Locate the cell with the specified text and output its (X, Y) center coordinate. 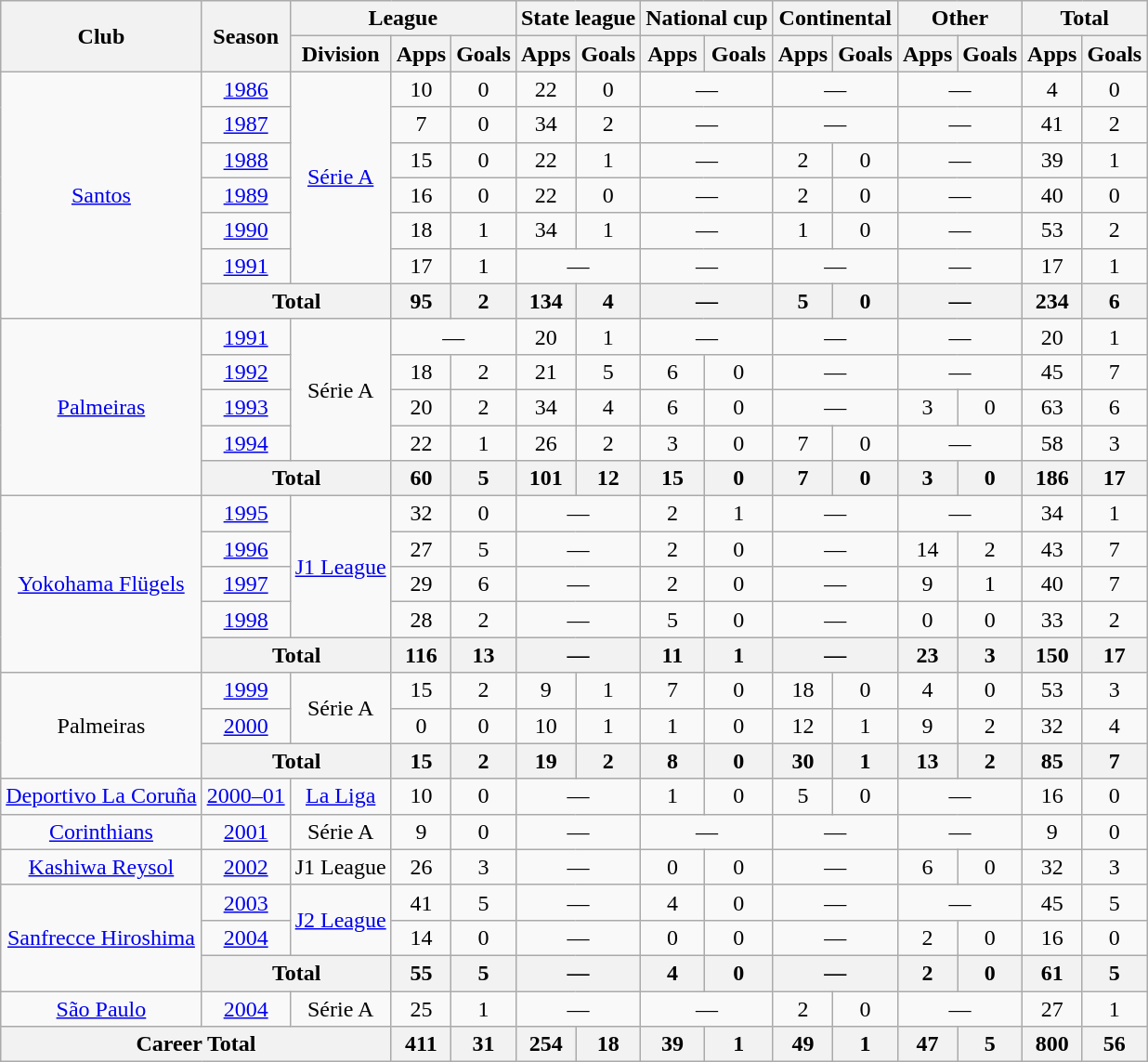
2003 (245, 902)
1999 (245, 690)
800 (1052, 1044)
2000 (245, 726)
League (403, 19)
Sanfrecce Hiroshima (101, 937)
43 (1052, 549)
134 (545, 301)
1987 (245, 125)
2001 (245, 832)
Kashiwa Reysol (101, 867)
Division (340, 54)
60 (421, 479)
30 (802, 761)
33 (1052, 620)
61 (1052, 973)
23 (927, 655)
234 (1052, 301)
101 (545, 479)
1992 (245, 372)
29 (421, 584)
J2 League (340, 920)
1997 (245, 584)
Season (245, 36)
1988 (245, 160)
Yokohama Flügels (101, 584)
21 (545, 372)
56 (1115, 1044)
150 (1052, 655)
1990 (245, 230)
8 (672, 761)
411 (421, 1044)
55 (421, 973)
La Liga (340, 796)
47 (927, 1044)
São Paulo (101, 1008)
2000–01 (245, 796)
State league (578, 19)
28 (421, 620)
116 (421, 655)
1995 (245, 514)
58 (1052, 443)
1989 (245, 195)
Santos (101, 195)
1994 (245, 443)
Career Total (196, 1044)
1998 (245, 620)
31 (484, 1044)
186 (1052, 479)
85 (1052, 761)
11 (672, 655)
Corinthians (101, 832)
1993 (245, 407)
Other (959, 19)
1996 (245, 549)
19 (545, 761)
Continental (835, 19)
Deportivo La Coruña (101, 796)
National cup (707, 19)
63 (1052, 407)
1986 (245, 89)
2002 (245, 867)
254 (545, 1044)
25 (421, 1008)
95 (421, 301)
49 (802, 1044)
Club (101, 36)
